Return [X, Y] of the center of cell containing provided text 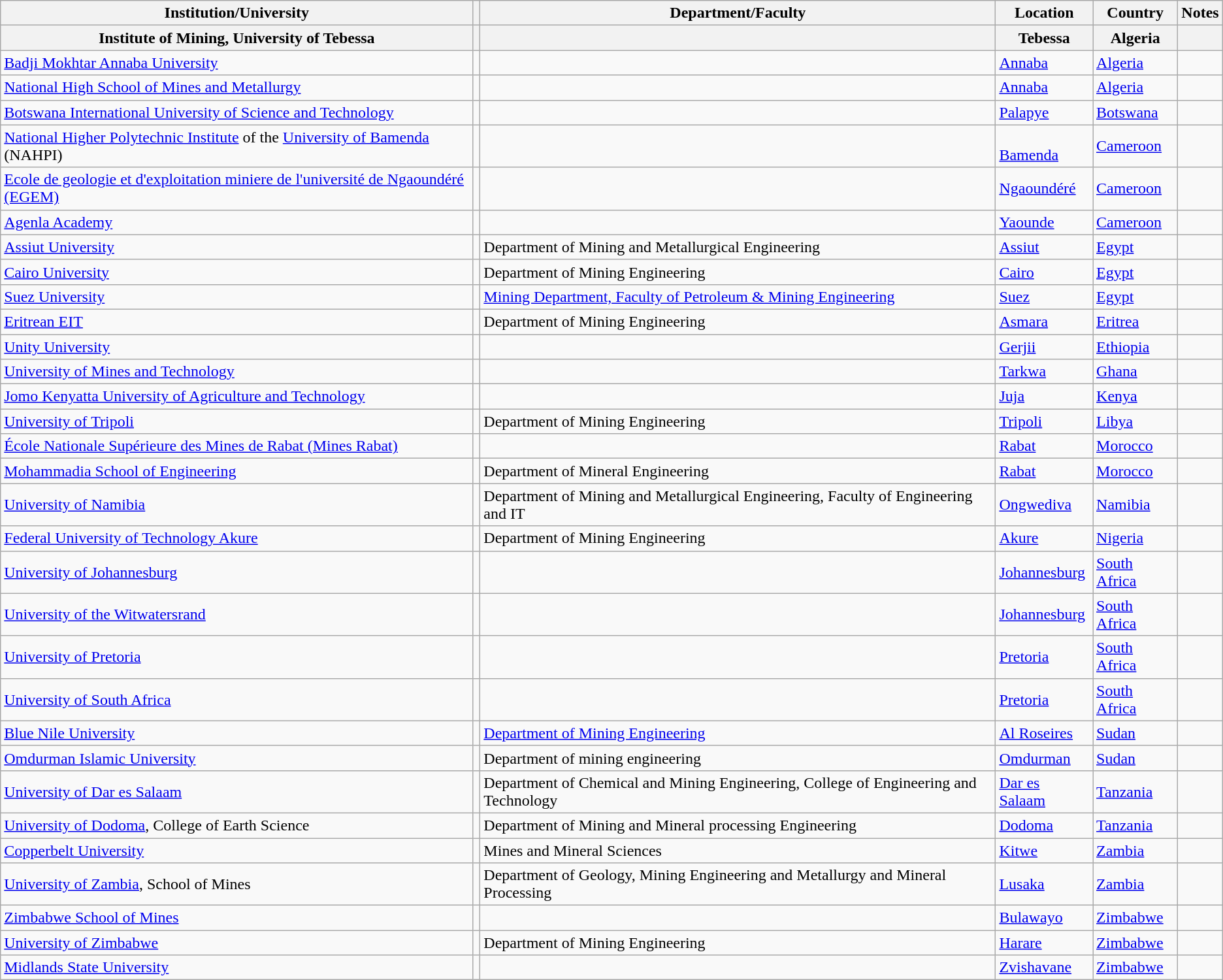
Nigeria [1135, 538]
National Higher Polytechnic Institute of the University of Bamenda (NAHPI) [236, 146]
Ethiopia [1135, 347]
Federal University of Technology Akure [236, 538]
Tarkwa [1044, 372]
Country [1135, 13]
Assiut [1044, 247]
Dodoma [1044, 825]
Tebessa [1044, 38]
University of Mines and Technology [236, 372]
Mohammadia School of Engineering [236, 471]
Badji Mokhtar Annaba University [236, 63]
Cairo University [236, 272]
Tripoli [1044, 421]
Bamenda [1044, 146]
École Nationale Supérieure des Mines de Rabat (Mines Rabat) [236, 446]
Juja [1044, 397]
Ghana [1135, 372]
Blue Nile University [236, 733]
Bulawayo [1044, 918]
Jomo Kenyatta University of Agriculture and Technology [236, 397]
University of Namibia [236, 504]
Namibia [1135, 504]
Omdurman [1044, 758]
Unity University [236, 347]
Notes [1200, 13]
Omdurman Islamic University [236, 758]
Institution/University [236, 13]
University of Dar es Salaam [236, 792]
University of Tripoli [236, 421]
University of Zambia, School of Mines [236, 885]
University of South Africa [236, 699]
Zvishavane [1044, 968]
Assiut University [236, 247]
Al Roseires [1044, 733]
Kitwe [1044, 850]
Suez [1044, 297]
Dar es Salaam [1044, 792]
Mining Department, Faculty of Petroleum & Mining Engineering [738, 297]
University of the Witwatersrand [236, 614]
Zimbabwe School of Mines [236, 918]
Lusaka [1044, 885]
Asmara [1044, 321]
Department of mining engineering [738, 758]
Palapye [1044, 112]
Department of Geology, Mining Engineering and Metallurgy and Mineral Processing [738, 885]
Eritrea [1135, 321]
Department of Chemical and Mining Engineering, College of Engineering and Technology [738, 792]
Institute of Mining, University of Tebessa [236, 38]
Botswana International University of Science and Technology [236, 112]
Ngaoundéré [1044, 188]
Kenya [1135, 397]
Yaounde [1044, 222]
Botswana [1135, 112]
Agenla Academy [236, 222]
University of Johannesburg [236, 572]
Gerjii [1044, 347]
University of Dodoma, College of Earth Science [236, 825]
Department/Faculty [738, 13]
Eritrean EIT [236, 321]
Department of Mining and Metallurgical Engineering [738, 247]
Ecole de geologie et d'exploitation miniere de l'université de Ngaoundéré (EGEM) [236, 188]
Mines and Mineral Sciences [738, 850]
National High School of Mines and Metallurgy [236, 88]
Ongwediva [1044, 504]
Copperbelt University [236, 850]
Cairo [1044, 272]
Libya [1135, 421]
Department of Mining and Mineral processing Engineering [738, 825]
Department of Mineral Engineering [738, 471]
University of Zimbabwe [236, 943]
Location [1044, 13]
Suez University [236, 297]
Midlands State University [236, 968]
University of Pretoria [236, 657]
Harare [1044, 943]
Akure [1044, 538]
Department of Mining and Metallurgical Engineering, Faculty of Engineering and IT [738, 504]
